Locate the cell with the specified text and output its [X, Y] center coordinate. 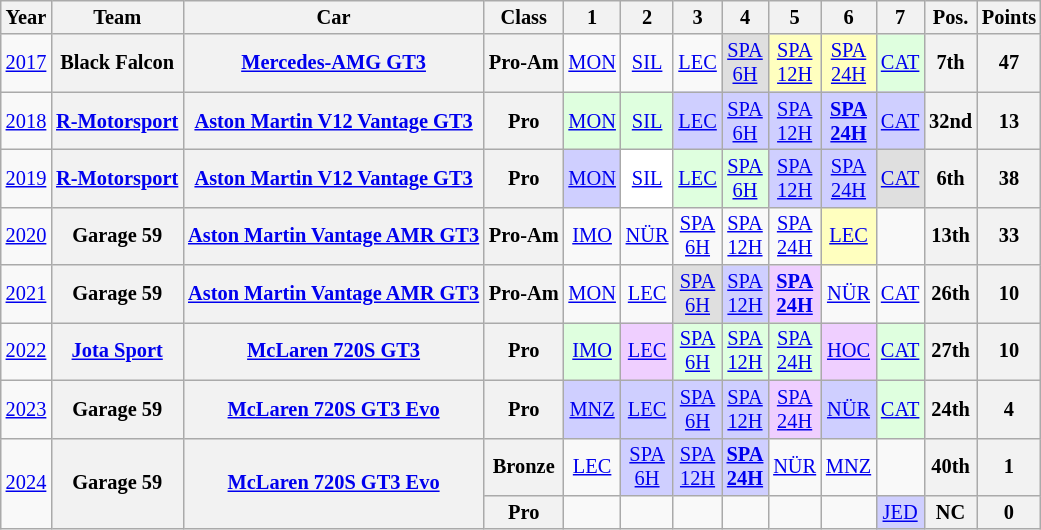
Black Falcon [117, 63]
JED [900, 512]
5 [794, 17]
Class [524, 17]
Car [334, 17]
Team [117, 17]
32nd [950, 121]
Year [26, 17]
2018 [26, 121]
26th [950, 294]
7 [900, 17]
2019 [26, 178]
3 [697, 17]
McLaren 720S GT3 [334, 351]
2020 [26, 236]
24th [950, 409]
2017 [26, 63]
2024 [26, 484]
7th [950, 63]
38 [1009, 178]
Bronze [524, 467]
40th [950, 467]
6 [848, 17]
Pos. [950, 17]
33 [1009, 236]
47 [1009, 63]
6th [950, 178]
Jota Sport [117, 351]
2023 [26, 409]
HOC [848, 351]
Points [1009, 17]
13 [1009, 121]
2 [648, 17]
13th [950, 236]
0 [1009, 512]
NC [950, 512]
2022 [26, 351]
2021 [26, 294]
27th [950, 351]
Mercedes-AMG GT3 [334, 63]
